Pinpoint the cell where the given text exists, returning its [x, y] midpoint coordinate. 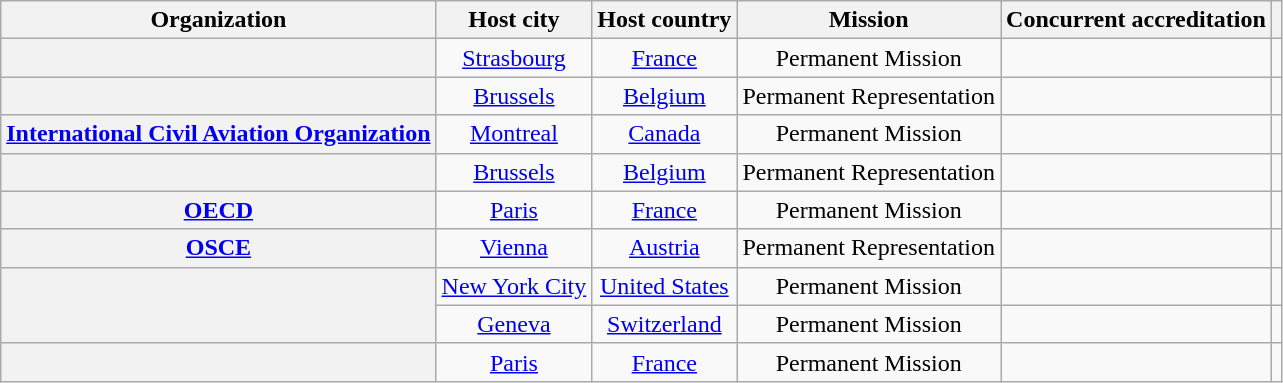
OECD [218, 210]
Geneva [514, 324]
International Civil Aviation Organization [218, 134]
Montreal [514, 134]
Host city [514, 20]
Canada [664, 134]
Host country [664, 20]
Switzerland [664, 324]
OSCE [218, 248]
Vienna [514, 248]
New York City [514, 286]
Organization [218, 20]
United States [664, 286]
Concurrent accreditation [1136, 20]
Mission [869, 20]
Austria [664, 248]
Strasbourg [514, 58]
